Detect which cell encompasses the target text, then output its (X, Y) center coordinate. 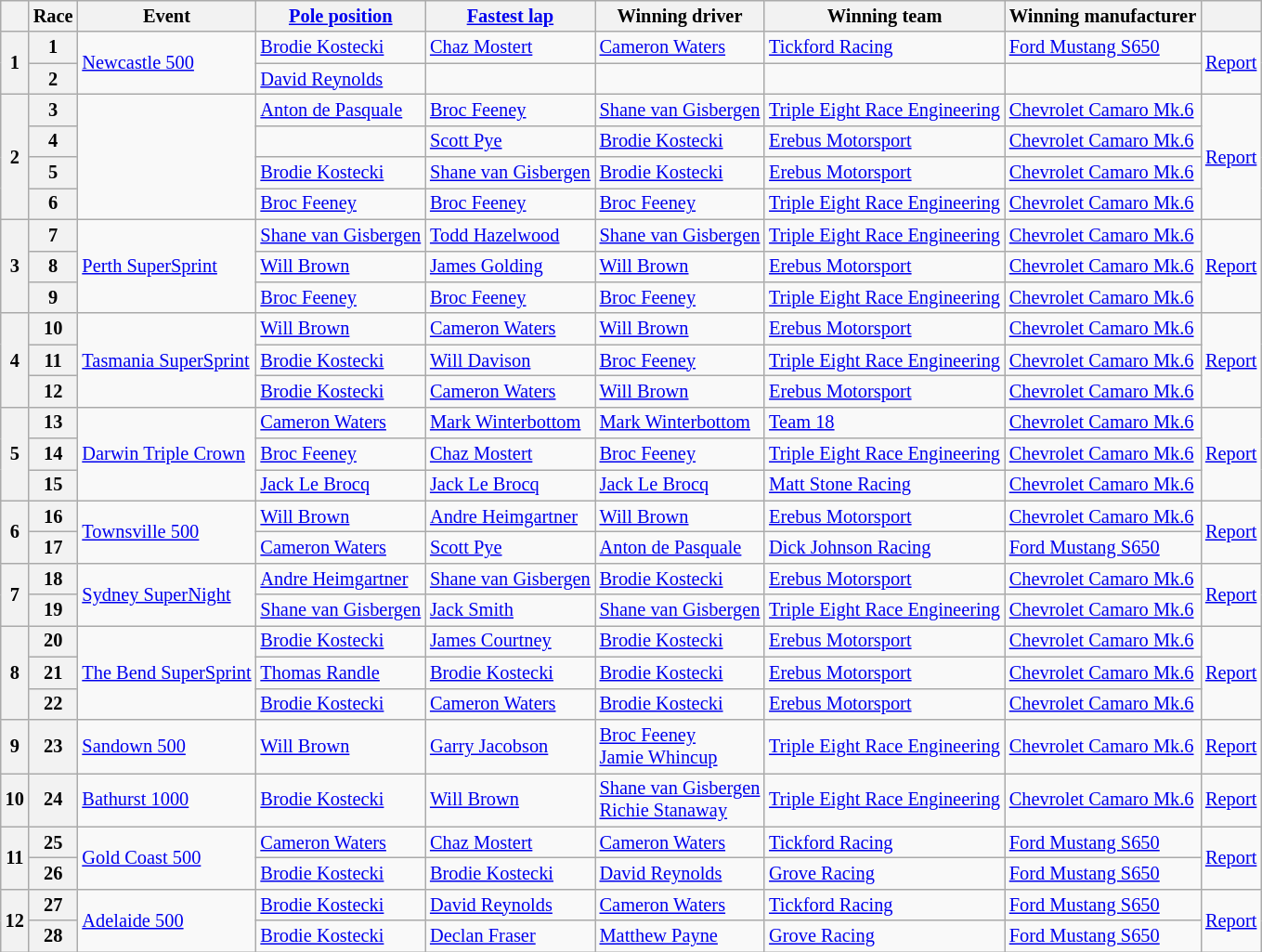
Dick Johnson Racing (884, 547)
Event (166, 16)
Team 18 (884, 423)
Matt Stone Racing (884, 485)
Sandown 500 (166, 746)
23 (54, 746)
13 (54, 423)
Shane van Gisbergen Richie Stanaway (680, 800)
27 (54, 905)
25 (54, 842)
Darwin Triple Crown (166, 453)
Tasmania SuperSprint (166, 360)
26 (54, 873)
17 (54, 547)
Matthew Payne (680, 936)
Pole position (342, 16)
Garry Jacobson (511, 746)
Winning team (884, 16)
18 (54, 579)
Race (54, 16)
Jack Smith (511, 610)
The Bend SuperSprint (166, 672)
Newcastle 500 (166, 63)
20 (54, 641)
28 (54, 936)
Broc Feeney Jamie Whincup (680, 746)
Perth SuperSprint (166, 266)
Winning driver (680, 16)
24 (54, 800)
Townsville 500 (166, 531)
21 (54, 672)
Sydney SuperNight (166, 594)
Adelaide 500 (166, 919)
22 (54, 704)
19 (54, 610)
Will Davison (511, 360)
14 (54, 454)
Todd Hazelwood (511, 235)
James Courtney (511, 641)
Thomas Randle (342, 672)
Bathurst 1000 (166, 800)
Winning manufacturer (1103, 16)
Declan Fraser (511, 936)
Fastest lap (511, 16)
16 (54, 516)
Gold Coast 500 (166, 858)
15 (54, 485)
James Golding (511, 267)
